Detect which cell encompasses the target text, then output its [X, Y] center coordinate. 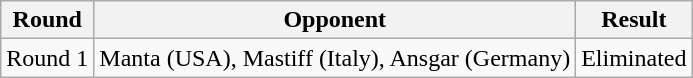
Round [48, 20]
Manta (USA), Mastiff (Italy), Ansgar (Germany) [335, 58]
Eliminated [634, 58]
Opponent [335, 20]
Result [634, 20]
Round 1 [48, 58]
